From the cell containing the given text, extract its center point as [X, Y] coordinate. 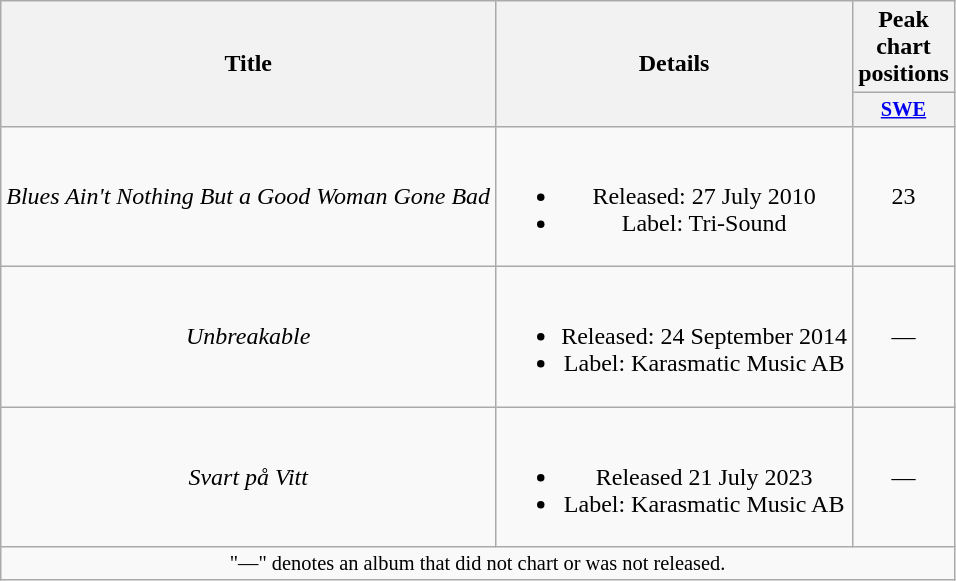
Blues Ain't Nothing But a Good Woman Gone Bad [248, 196]
Unbreakable [248, 337]
Released: 24 September 2014Label: Karasmatic Music AB [674, 337]
Details [674, 64]
Title [248, 64]
SWE [904, 110]
Svart på Vitt [248, 477]
23 [904, 196]
Peak chart positions [904, 47]
Released 21 July 2023Label: Karasmatic Music AB [674, 477]
"—" denotes an album that did not chart or was not released. [478, 564]
Released: 27 July 2010Label: Tri-Sound [674, 196]
